Return (x, y) of the center of cell containing provided text 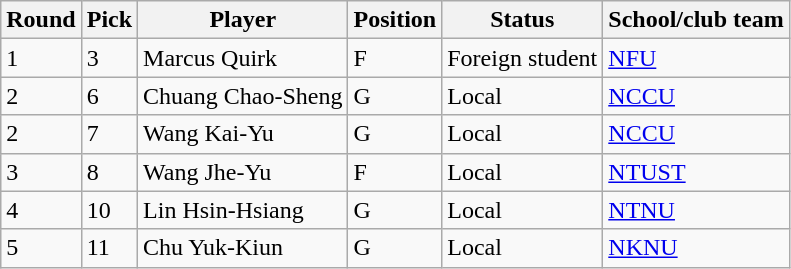
NTUST (696, 172)
6 (109, 96)
7 (109, 134)
Chu Yuk-Kiun (243, 248)
NTNU (696, 210)
Foreign student (522, 58)
Lin Hsin-Hsiang (243, 210)
Wang Jhe-Yu (243, 172)
Position (395, 20)
Player (243, 20)
5 (41, 248)
Pick (109, 20)
Round (41, 20)
11 (109, 248)
NKNU (696, 248)
4 (41, 210)
School/club team (696, 20)
NFU (696, 58)
Wang Kai-Yu (243, 134)
Status (522, 20)
Marcus Quirk (243, 58)
10 (109, 210)
Chuang Chao-Sheng (243, 96)
8 (109, 172)
1 (41, 58)
